For the text-containing cell, return its midpoint in [X, Y] coordinate format. 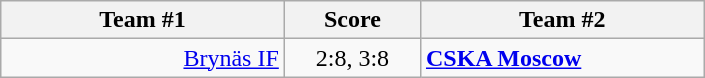
Team #1 [143, 20]
Team #2 [562, 20]
CSKA Moscow [562, 58]
Brynäs IF [143, 58]
Score [352, 20]
2:8, 3:8 [352, 58]
